Provide the [X, Y] coordinate of the cell's center where the given text is located.  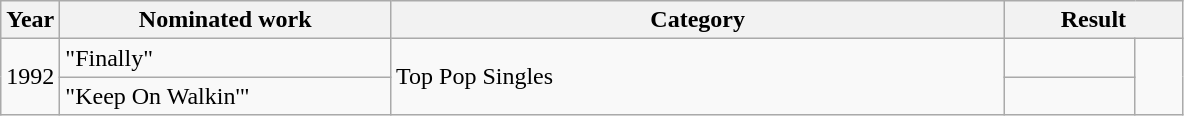
"Finally" [226, 58]
Category [698, 20]
Top Pop Singles [698, 77]
Year [30, 20]
1992 [30, 77]
"Keep On Walkin'" [226, 96]
Result [1094, 20]
Nominated work [226, 20]
